From the cell containing the given text, extract its center point as (X, Y) coordinate. 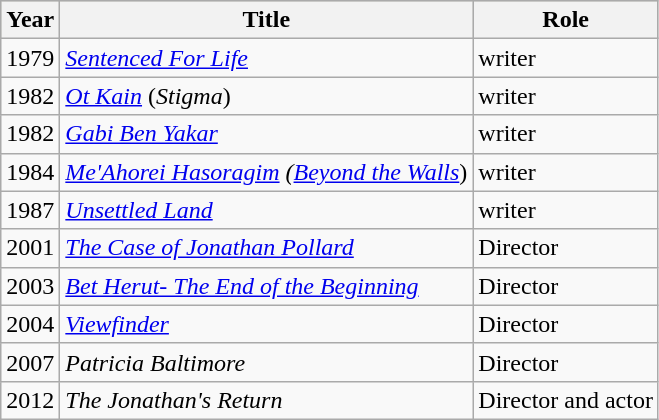
The Case of Jonathan Pollard (266, 248)
The Jonathan's Return (266, 400)
1987 (30, 210)
2012 (30, 400)
Bet Herut- The End of the Beginning (266, 286)
Year (30, 20)
Me'Ahorei Hasoragim (Beyond the Walls) (266, 172)
Director and actor (566, 400)
2007 (30, 362)
Ot Kain (Stigma) (266, 96)
Sentenced For Life (266, 58)
Gabi Ben Yakar (266, 134)
Viewfinder (266, 324)
Role (566, 20)
2003 (30, 286)
1984 (30, 172)
Title (266, 20)
2001 (30, 248)
1979 (30, 58)
Patricia Baltimore (266, 362)
Unsettled Land (266, 210)
2004 (30, 324)
